Provide the (x, y) coordinate of the cell's center where the given text is located.  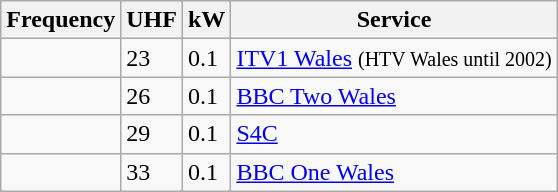
UHF (152, 20)
29 (152, 134)
BBC Two Wales (394, 96)
Frequency (61, 20)
kW (206, 20)
BBC One Wales (394, 172)
ITV1 Wales (HTV Wales until 2002) (394, 58)
33 (152, 172)
S4C (394, 134)
Service (394, 20)
26 (152, 96)
23 (152, 58)
